Determine the [x, y] coordinate at the center of the cell enclosing the given text.  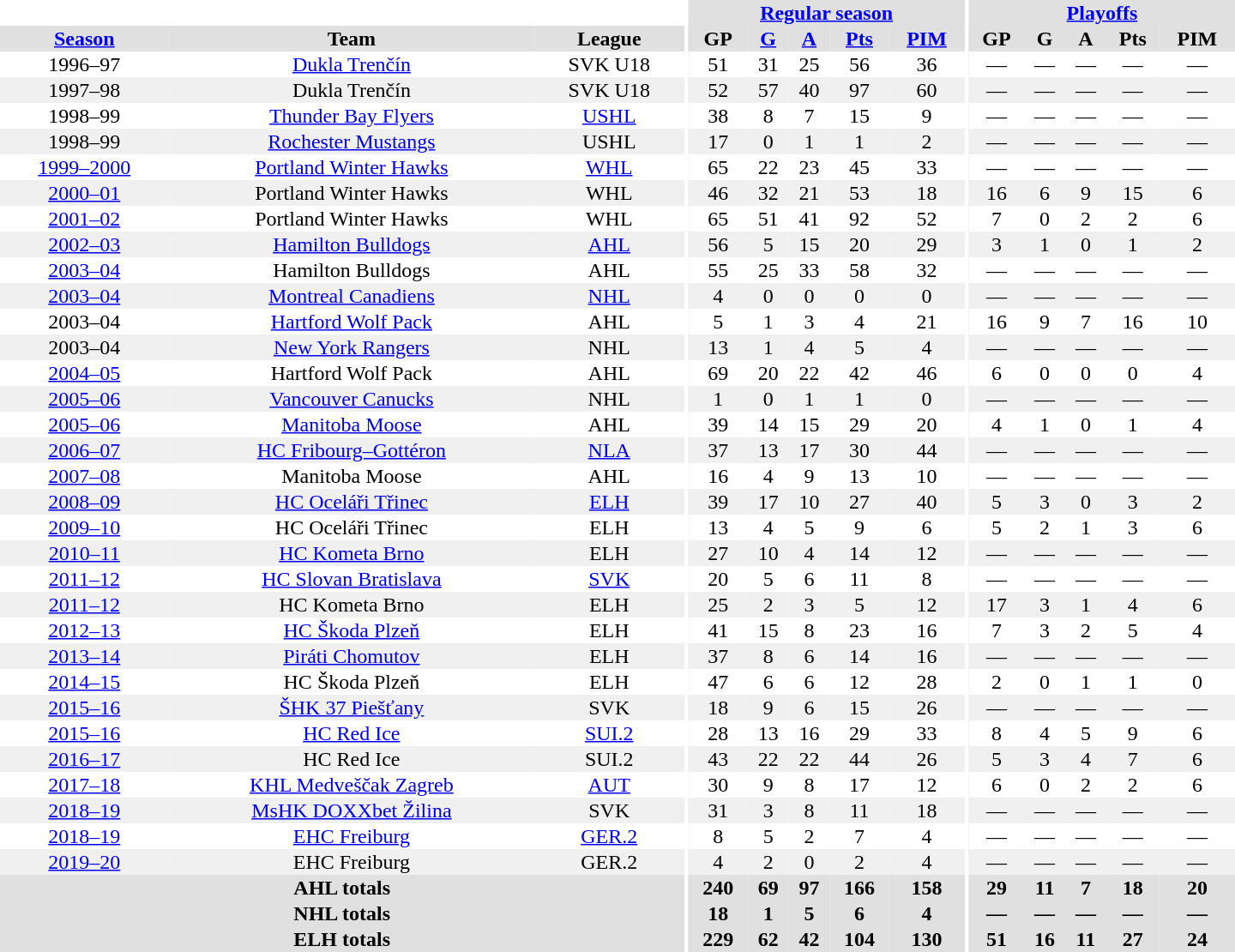
1999–2000 [84, 167]
229 [719, 939]
166 [859, 888]
2009–10 [84, 527]
2014–15 [84, 682]
New York Rangers [352, 347]
Thunder Bay Flyers [352, 116]
1997–98 [84, 90]
Vancouver Canucks [352, 399]
158 [927, 888]
2017–18 [84, 785]
1996–97 [84, 64]
Rochester Mustangs [352, 142]
104 [859, 939]
2000–01 [84, 193]
2006–07 [84, 450]
43 [719, 759]
38 [719, 116]
2013–14 [84, 656]
Piráti Chomutov [352, 656]
AUT [609, 785]
2019–20 [84, 862]
62 [768, 939]
2016–17 [84, 759]
NLA [609, 450]
ŠHK 37 Piešťany [352, 708]
2002–03 [84, 244]
Montreal Canadiens [352, 296]
HC Fribourg–Gottéron [352, 450]
53 [859, 193]
36 [927, 64]
ELH totals [341, 939]
60 [927, 90]
55 [719, 270]
KHL Medveščak Zagreb [352, 785]
2004–05 [84, 373]
92 [859, 219]
AHL totals [341, 888]
47 [719, 682]
240 [719, 888]
2012–13 [84, 630]
MsHK DOXXbet Žilina [352, 810]
2010–11 [84, 553]
2007–08 [84, 476]
58 [859, 270]
NHL totals [341, 913]
130 [927, 939]
Team [352, 39]
24 [1197, 939]
2001–02 [84, 219]
57 [768, 90]
Regular season [827, 13]
45 [859, 167]
2008–09 [84, 502]
HC Slovan Bratislava [352, 579]
Playoffs [1102, 13]
League [609, 39]
Season [84, 39]
